Return [x, y] of the center of cell containing provided text 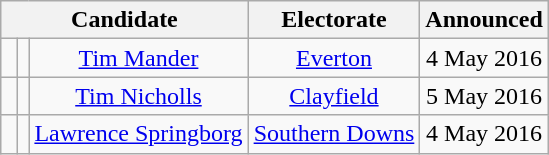
Tim Nicholls [138, 96]
Announced [484, 20]
Southern Downs [334, 134]
Clayfield [334, 96]
Electorate [334, 20]
Everton [334, 58]
Candidate [124, 20]
5 May 2016 [484, 96]
Tim Mander [138, 58]
Lawrence Springborg [138, 134]
